Output the (x, y) coordinate of the center of the cell containing the given text.  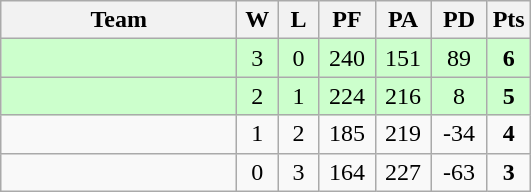
PD (459, 20)
PA (403, 20)
224 (347, 96)
164 (347, 172)
4 (508, 134)
151 (403, 58)
-63 (459, 172)
89 (459, 58)
W (258, 20)
Pts (508, 20)
8 (459, 96)
185 (347, 134)
240 (347, 58)
PF (347, 20)
-34 (459, 134)
227 (403, 172)
6 (508, 58)
5 (508, 96)
216 (403, 96)
219 (403, 134)
Team (119, 20)
L (298, 20)
